Provide the (x, y) coordinate of the cell's center where the given text is located.  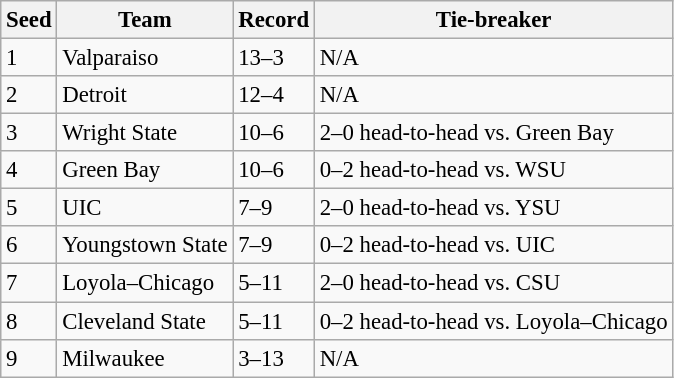
5 (29, 208)
2–0 head-to-head vs. Green Bay (494, 133)
Youngstown State (145, 245)
12–4 (274, 95)
Record (274, 20)
Loyola–Chicago (145, 283)
6 (29, 245)
Seed (29, 20)
1 (29, 58)
Wright State (145, 133)
13–3 (274, 58)
Cleveland State (145, 321)
2–0 head-to-head vs. YSU (494, 208)
0–2 head-to-head vs. WSU (494, 170)
0–2 head-to-head vs. Loyola–Chicago (494, 321)
Detroit (145, 95)
9 (29, 358)
0–2 head-to-head vs. UIC (494, 245)
2 (29, 95)
Green Bay (145, 170)
4 (29, 170)
Milwaukee (145, 358)
3–13 (274, 358)
2–0 head-to-head vs. CSU (494, 283)
Team (145, 20)
7 (29, 283)
Tie-breaker (494, 20)
UIC (145, 208)
8 (29, 321)
Valparaiso (145, 58)
3 (29, 133)
